Output the [X, Y] coordinate of the center of the cell containing the given text.  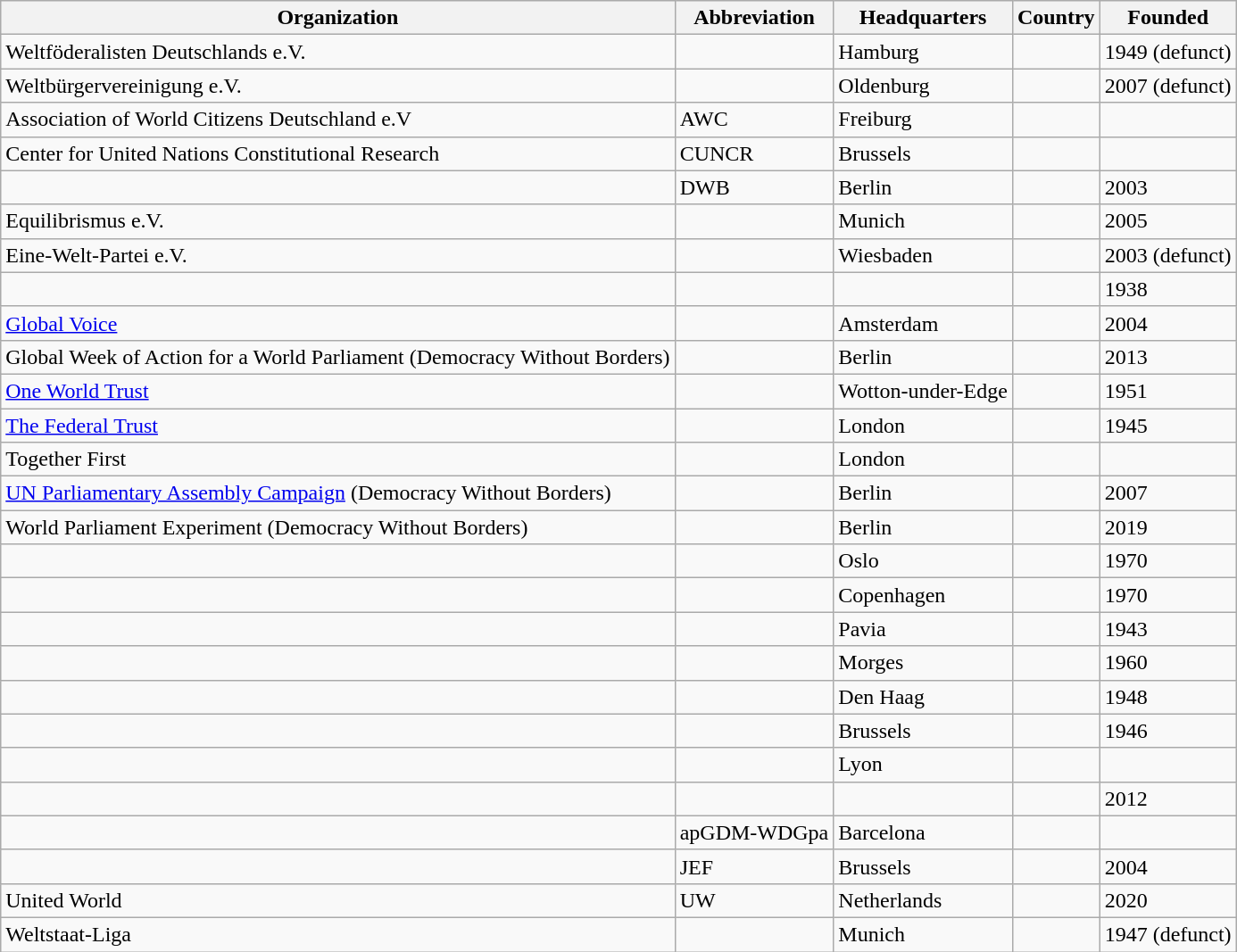
Center for United Nations Constitutional Research [337, 153]
2012 [1167, 799]
Wiesbaden [923, 255]
JEF [754, 866]
2003 [1167, 187]
UN Parliamentary Assembly Campaign (Democracy Without Borders) [337, 493]
Abbreviation [754, 18]
One World Trust [337, 391]
The Federal Trust [337, 426]
2020 [1167, 900]
Oldenburg [923, 86]
CUNCR [754, 153]
Copenhagen [923, 595]
Oslo [923, 561]
Freiburg [923, 120]
1945 [1167, 426]
1951 [1167, 391]
2007 (defunct) [1167, 86]
Den Haag [923, 697]
Pavia [923, 629]
1948 [1167, 697]
Global Voice [337, 323]
Lyon [923, 765]
Amsterdam [923, 323]
Barcelona [923, 832]
2013 [1167, 357]
1946 [1167, 731]
2003 (defunct) [1167, 255]
Netherlands [923, 900]
Morges [923, 663]
Equilibrismus e.V. [337, 221]
2019 [1167, 527]
Headquarters [923, 18]
Wotton-under-Edge [923, 391]
Eine-Welt-Partei e.V. [337, 255]
Weltföderalisten Deutschlands e.V. [337, 52]
1938 [1167, 289]
1960 [1167, 663]
Association of World Citizens Deutschland e.V [337, 120]
Weltbürgervereinigung e.V. [337, 86]
Hamburg [923, 52]
Founded [1167, 18]
Global Week of Action for a World Parliament (Democracy Without Borders) [337, 357]
Weltstaat-Liga [337, 934]
1943 [1167, 629]
World Parliament Experiment (Democracy Without Borders) [337, 527]
Country [1056, 18]
UW [754, 900]
United World [337, 900]
Organization [337, 18]
2005 [1167, 221]
Together First [337, 459]
2007 [1167, 493]
AWC [754, 120]
apGDM-WDGpa [754, 832]
1947 (defunct) [1167, 934]
1949 (defunct) [1167, 52]
DWB [754, 187]
